Capture the cell that displays the provided text and extract its (X, Y) central coordinate. 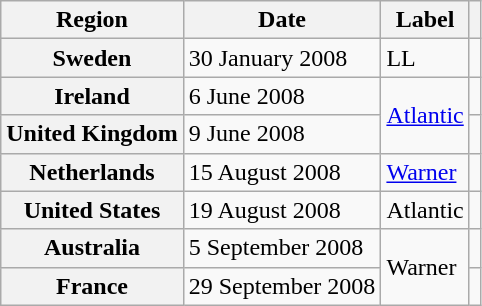
Ireland (92, 96)
30 January 2008 (282, 58)
29 September 2008 (282, 286)
5 September 2008 (282, 248)
United Kingdom (92, 134)
United States (92, 210)
6 June 2008 (282, 96)
Date (282, 20)
Netherlands (92, 172)
9 June 2008 (282, 134)
Australia (92, 248)
Sweden (92, 58)
Region (92, 20)
France (92, 286)
LL (425, 58)
Label (425, 20)
19 August 2008 (282, 210)
15 August 2008 (282, 172)
